For the text-containing cell, return its midpoint in [X, Y] coordinate format. 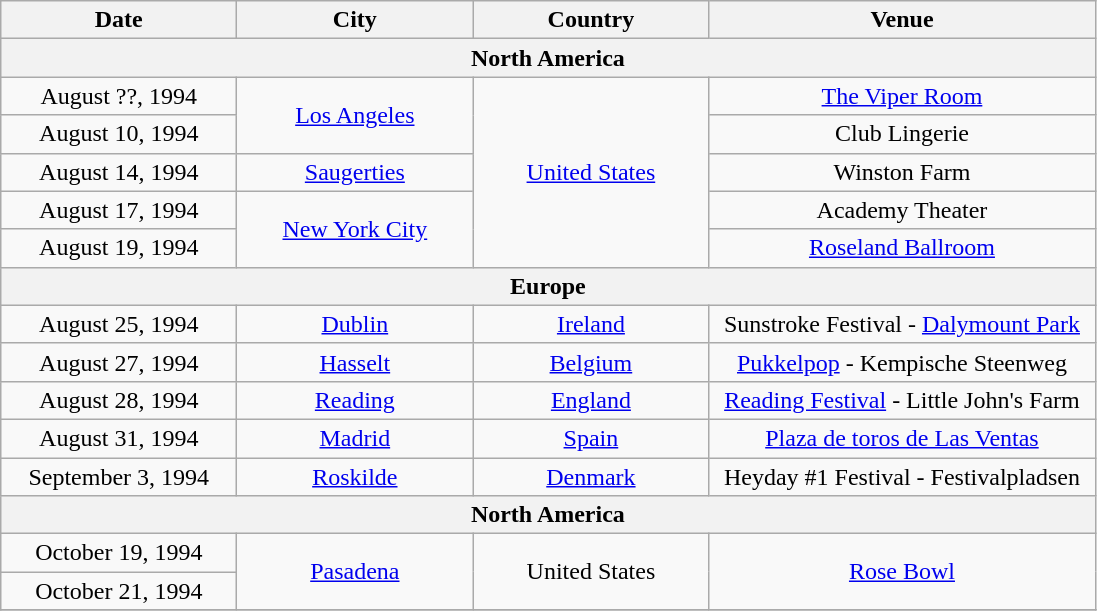
Venue [902, 20]
October 21, 1994 [119, 591]
Country [591, 20]
Ireland [591, 324]
Los Angeles [355, 115]
Saugerties [355, 172]
Dublin [355, 324]
Plaza de toros de Las Ventas [902, 438]
August 10, 1994 [119, 134]
August 27, 1994 [119, 362]
Roskilde [355, 477]
August ??, 1994 [119, 96]
August 17, 1994 [119, 210]
August 31, 1994 [119, 438]
Hasselt [355, 362]
England [591, 400]
Winston Farm [902, 172]
October 19, 1994 [119, 553]
Reading [355, 400]
Belgium [591, 362]
September 3, 1994 [119, 477]
Spain [591, 438]
Academy Theater [902, 210]
August 19, 1994 [119, 248]
Heyday #1 Festival - Festivalpladsen [902, 477]
The Viper Room [902, 96]
Denmark [591, 477]
Roseland Ballroom [902, 248]
August 14, 1994 [119, 172]
Sunstroke Festival - Dalymount Park [902, 324]
Reading Festival - Little John's Farm [902, 400]
Pasadena [355, 572]
August 28, 1994 [119, 400]
Pukkelpop - Kempische Steenweg [902, 362]
Club Lingerie [902, 134]
August 25, 1994 [119, 324]
City [355, 20]
Madrid [355, 438]
Date [119, 20]
Europe [548, 286]
Rose Bowl [902, 572]
New York City [355, 229]
